Output the (X, Y) coordinate of the center of the cell containing the given text.  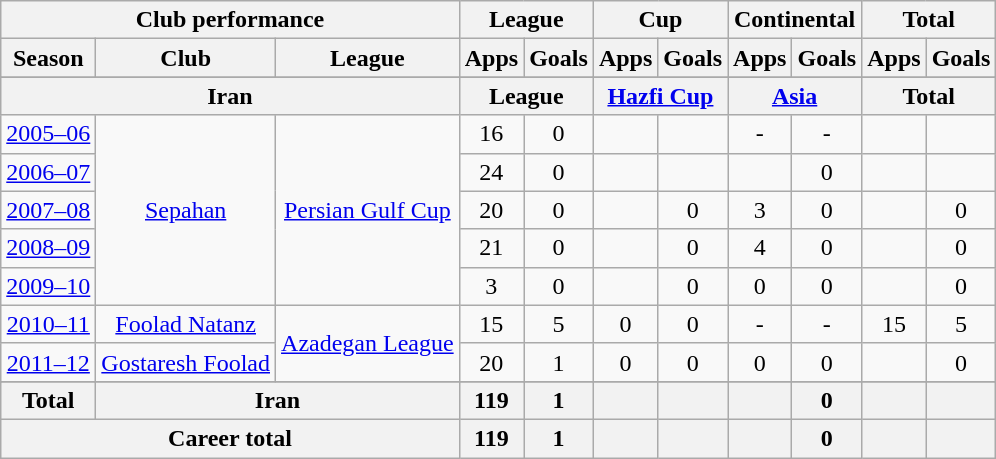
Sepahan (186, 210)
2010–11 (48, 324)
Continental (795, 20)
Season (48, 58)
2008–09 (48, 248)
2005–06 (48, 134)
Persian Gulf Cup (368, 210)
Club performance (230, 20)
2007–08 (48, 210)
2009–10 (48, 286)
Gostaresh Foolad (186, 362)
2011–12 (48, 362)
21 (491, 248)
Foolad Natanz (186, 324)
Club (186, 58)
Asia (795, 96)
16 (491, 134)
Career total (230, 438)
Azadegan League (368, 343)
2006–07 (48, 172)
Hazfi Cup (660, 96)
Cup (660, 20)
4 (760, 248)
24 (491, 172)
